Scan for the cell matching the given text and deliver its [x, y] coordinate at center. 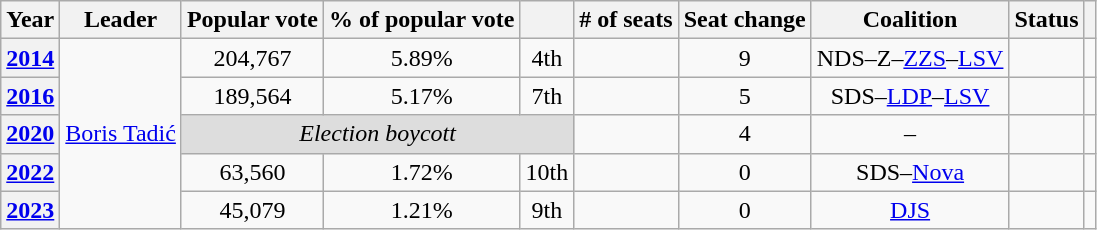
4 [744, 134]
Status [1046, 20]
5.89% [422, 58]
NDS–Z–ZZS–LSV [910, 58]
5 [744, 96]
Coalition [910, 20]
1.72% [422, 172]
189,564 [252, 96]
63,560 [252, 172]
Leader [121, 20]
Boris Tadić [121, 134]
5.17% [422, 96]
7th [547, 96]
– [910, 134]
Seat change [744, 20]
Year [30, 20]
45,079 [252, 210]
DJS [910, 210]
1.21% [422, 210]
9th [547, 210]
% of popular vote [422, 20]
4th [547, 58]
2022 [30, 172]
9 [744, 58]
2016 [30, 96]
Popular vote [252, 20]
2014 [30, 58]
SDS–Nova [910, 172]
2020 [30, 134]
2023 [30, 210]
Election boycott [377, 134]
10th [547, 172]
204,767 [252, 58]
# of seats [626, 20]
SDS–LDP–LSV [910, 96]
